Detect which cell encompasses the target text, then output its (X, Y) center coordinate. 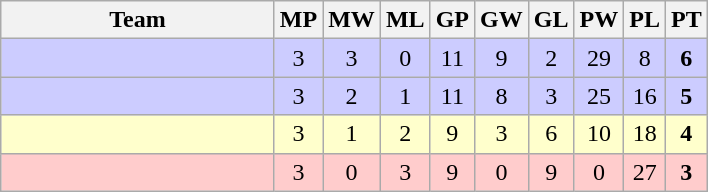
4 (687, 134)
GW (502, 20)
MW (352, 20)
Team (138, 20)
PL (645, 20)
29 (599, 58)
PT (687, 20)
16 (645, 96)
10 (599, 134)
5 (687, 96)
ML (405, 20)
GP (452, 20)
MP (298, 20)
GL (551, 20)
18 (645, 134)
PW (599, 20)
25 (599, 96)
27 (645, 172)
